Identify which cell holds the provided text, then report its [X, Y] central coordinate. 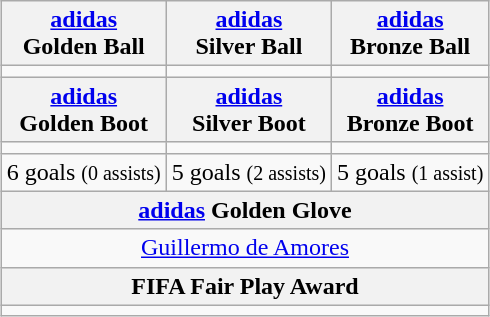
adidas Golden Glove [245, 210]
adidasBronze Boot [410, 110]
adidasGolden Boot [84, 110]
FIFA Fair Play Award [245, 286]
adidasSilver Ball [248, 34]
adidasGolden Ball [84, 34]
adidasSilver Boot [248, 110]
5 goals (1 assist) [410, 172]
Guillermo de Amores [245, 248]
adidasBronze Ball [410, 34]
6 goals (0 assists) [84, 172]
5 goals (2 assists) [248, 172]
